Identify which cell holds the provided text, then report its (x, y) central coordinate. 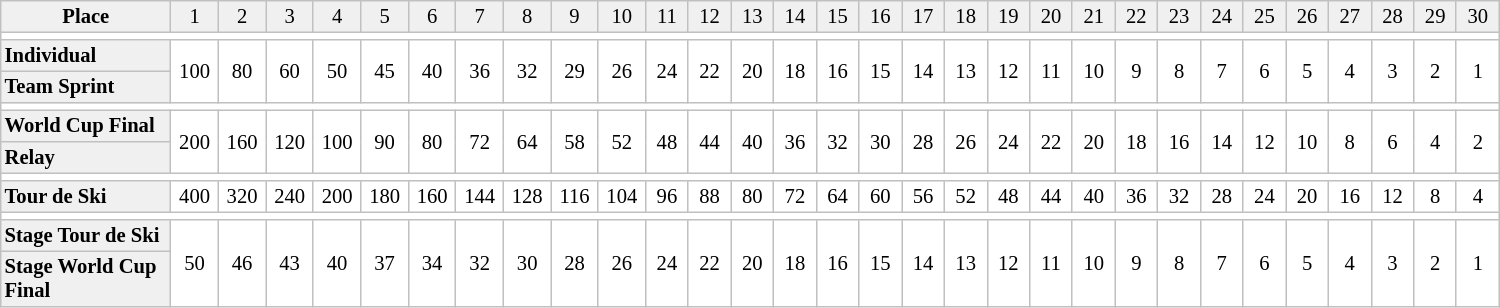
90 (385, 142)
88 (710, 196)
180 (385, 196)
Individual (86, 56)
58 (574, 142)
Relay (86, 158)
34 (432, 264)
240 (290, 196)
56 (924, 196)
Team Sprint (86, 87)
120 (290, 142)
21 (1094, 16)
400 (195, 196)
Tour de Ski (86, 196)
45 (385, 72)
25 (1264, 16)
27 (1350, 16)
37 (385, 264)
Stage Tour de Ski (86, 236)
19 (1008, 16)
World Cup Final (86, 126)
144 (480, 196)
104 (622, 196)
116 (574, 196)
320 (242, 196)
17 (924, 16)
23 (1180, 16)
Stage World Cup Final (86, 279)
Place (86, 16)
43 (290, 264)
46 (242, 264)
128 (527, 196)
96 (668, 196)
